Scan for the cell matching the given text and deliver its (x, y) coordinate at center. 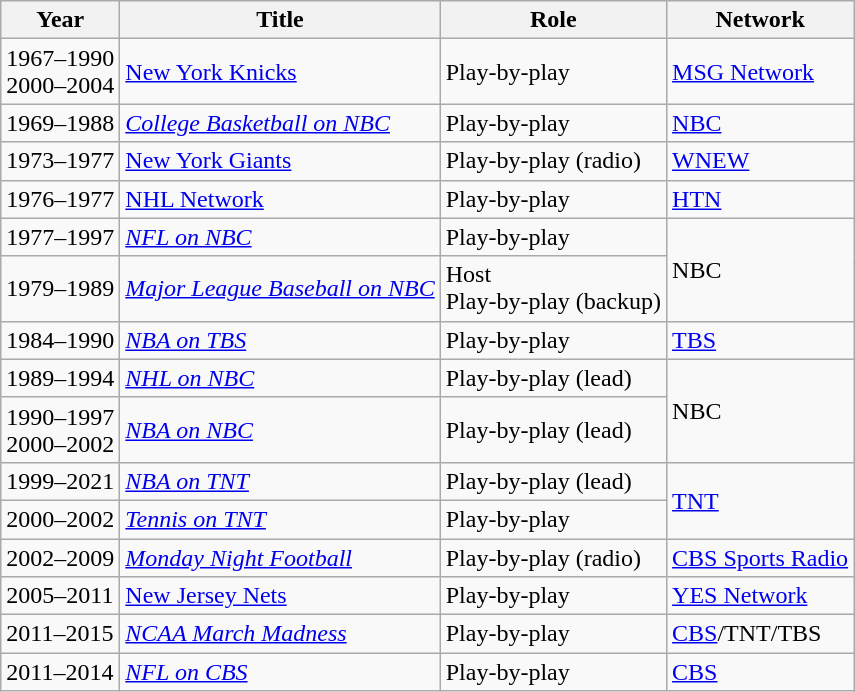
Major League Baseball on NBC (280, 288)
NBA on TBS (280, 340)
Monday Night Football (280, 557)
Tennis on TNT (280, 519)
Host Play-by-play (backup) (553, 288)
Title (280, 20)
2000–2002 (60, 519)
2011–2015 (60, 634)
1984–1990 (60, 340)
HTN (760, 199)
CBS Sports Radio (760, 557)
1990–1997 2000–2002 (60, 430)
New Jersey Nets (280, 596)
NHL Network (280, 199)
WNEW (760, 161)
NFL on NBC (280, 237)
CBS/TNT/TBS (760, 634)
New York Giants (280, 161)
1977–1997 (60, 237)
YES Network (760, 596)
1999–2021 (60, 481)
NBA on TNT (280, 481)
NHL on NBC (280, 378)
2011–2014 (60, 672)
1973–1977 (60, 161)
MSG Network (760, 72)
TBS (760, 340)
CBS (760, 672)
Network (760, 20)
NCAA March Madness (280, 634)
2002–2009 (60, 557)
TNT (760, 500)
NFL on CBS (280, 672)
Year (60, 20)
College Basketball on NBC (280, 123)
2005–2011 (60, 596)
1967–1990 2000–2004 (60, 72)
1979–1989 (60, 288)
1976–1977 (60, 199)
New York Knicks (280, 72)
Role (553, 20)
1969–1988 (60, 123)
1989–1994 (60, 378)
NBA on NBC (280, 430)
